From the cell containing the given text, extract its center point as (x, y) coordinate. 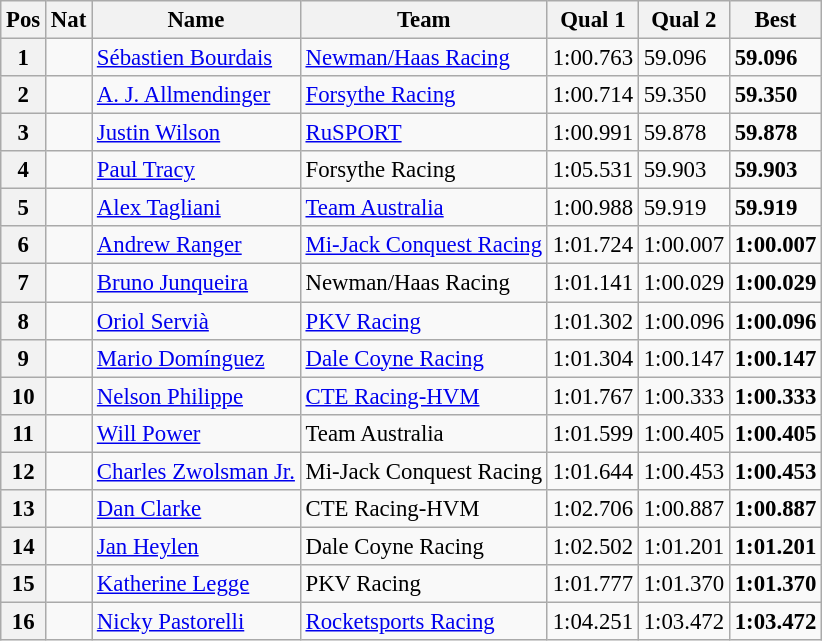
Name (196, 20)
1:01.767 (592, 396)
7 (24, 283)
1:01.777 (592, 584)
1:02.706 (592, 509)
Pos (24, 20)
12 (24, 471)
Charles Zwolsman Jr. (196, 471)
10 (24, 396)
1:01.141 (592, 283)
1:04.251 (592, 621)
15 (24, 584)
Sébastien Bourdais (196, 58)
1:00.714 (592, 95)
1:01.644 (592, 471)
Paul Tracy (196, 170)
Dan Clarke (196, 509)
Nelson Philippe (196, 396)
Best (775, 20)
RuSPORT (424, 133)
5 (24, 208)
Oriol Servià (196, 321)
1 (24, 58)
1:00.988 (592, 208)
3 (24, 133)
A. J. Allmendinger (196, 95)
1:00.991 (592, 133)
8 (24, 321)
1:00.763 (592, 58)
4 (24, 170)
11 (24, 433)
Nicky Pastorelli (196, 621)
Alex Tagliani (196, 208)
Mario Domínguez (196, 358)
Jan Heylen (196, 546)
Will Power (196, 433)
Team (424, 20)
Katherine Legge (196, 584)
1:01.599 (592, 433)
1:02.502 (592, 546)
14 (24, 546)
Rocketsports Racing (424, 621)
1:05.531 (592, 170)
1:01.302 (592, 321)
2 (24, 95)
Bruno Junqueira (196, 283)
13 (24, 509)
Andrew Ranger (196, 245)
16 (24, 621)
Justin Wilson (196, 133)
6 (24, 245)
Nat (69, 20)
Qual 2 (684, 20)
Qual 1 (592, 20)
1:01.724 (592, 245)
1:01.304 (592, 358)
9 (24, 358)
